Detect which cell encompasses the target text, then output its [x, y] center coordinate. 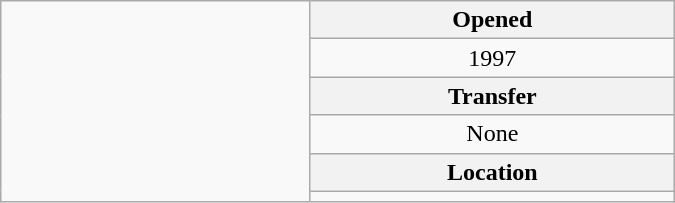
Opened [492, 20]
1997 [492, 58]
None [492, 134]
Location [492, 172]
Transfer [492, 96]
